Locate the cell with the specified text and output its (X, Y) center coordinate. 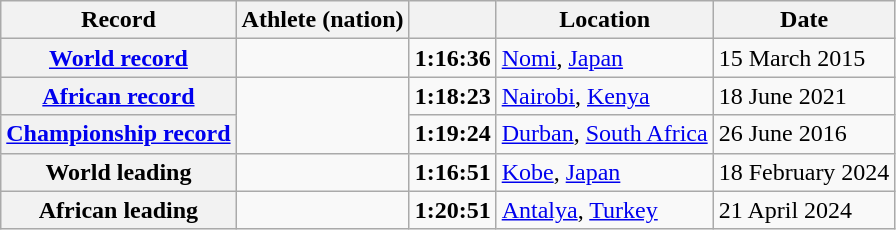
18 June 2021 (804, 96)
World record (118, 58)
1:19:24 (452, 134)
18 February 2024 (804, 172)
Nairobi, Kenya (604, 96)
15 March 2015 (804, 58)
Athlete (nation) (322, 20)
World leading (118, 172)
26 June 2016 (804, 134)
Durban, South Africa (604, 134)
Antalya, Turkey (604, 210)
Championship record (118, 134)
Nomi, Japan (604, 58)
1:16:51 (452, 172)
African leading (118, 210)
Date (804, 20)
Location (604, 20)
Record (118, 20)
1:20:51 (452, 210)
1:18:23 (452, 96)
21 April 2024 (804, 210)
1:16:36 (452, 58)
African record (118, 96)
Kobe, Japan (604, 172)
